Return the [X, Y] coordinate for the center point of the cell that contains the specified text.  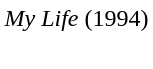
My Life (1994) [76, 18]
